From the cell containing the given text, extract its center point as (x, y) coordinate. 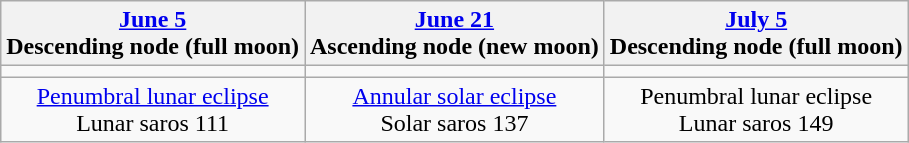
July 5Descending node (full moon) (756, 34)
Penumbral lunar eclipseLunar saros 111 (153, 110)
Penumbral lunar eclipseLunar saros 149 (756, 110)
June 5Descending node (full moon) (153, 34)
Annular solar eclipseSolar saros 137 (454, 110)
June 21Ascending node (new moon) (454, 34)
